Return the [X, Y] coordinate for the center point of the cell that contains the specified text.  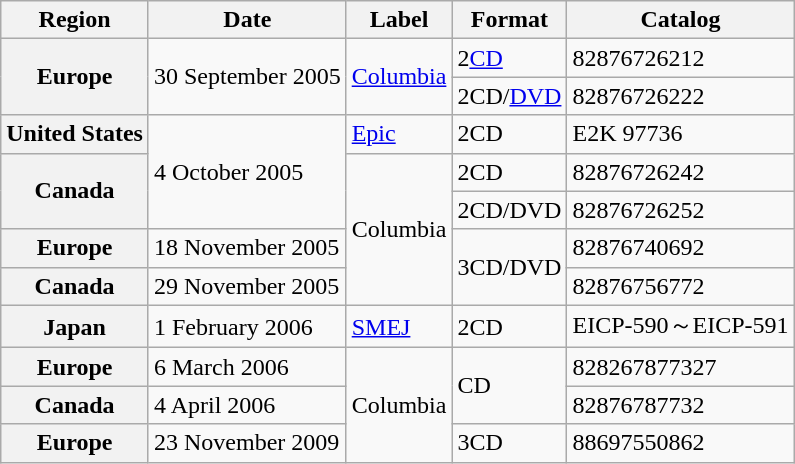
Epic [399, 134]
828267877327 [680, 367]
Format [510, 20]
3CD/DVD [510, 267]
18 November 2005 [247, 248]
CD [510, 386]
82876756772 [680, 286]
30 September 2005 [247, 77]
United States [75, 134]
23 November 2009 [247, 443]
SMEJ [399, 326]
4 April 2006 [247, 405]
Label [399, 20]
82876726212 [680, 58]
29 November 2005 [247, 286]
4 October 2005 [247, 172]
Japan [75, 326]
1 February 2006 [247, 326]
Date [247, 20]
82876726252 [680, 210]
E2K 97736 [680, 134]
82876787732 [680, 405]
3CD [510, 443]
82876740692 [680, 248]
82876726242 [680, 172]
EICP-590～EICP-591 [680, 326]
Region [75, 20]
88697550862 [680, 443]
6 March 2006 [247, 367]
82876726222 [680, 96]
Catalog [680, 20]
